Scan for the cell matching the given text and deliver its [x, y] coordinate at center. 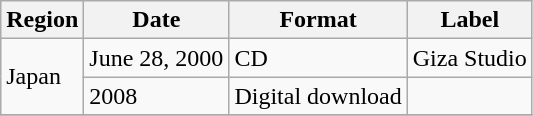
Date [156, 20]
Region [42, 20]
June 28, 2000 [156, 58]
Digital download [318, 96]
2008 [156, 96]
Format [318, 20]
Japan [42, 77]
Label [470, 20]
CD [318, 58]
Giza Studio [470, 58]
